Provide the (X, Y) coordinate of the cell's center where the given text is located.  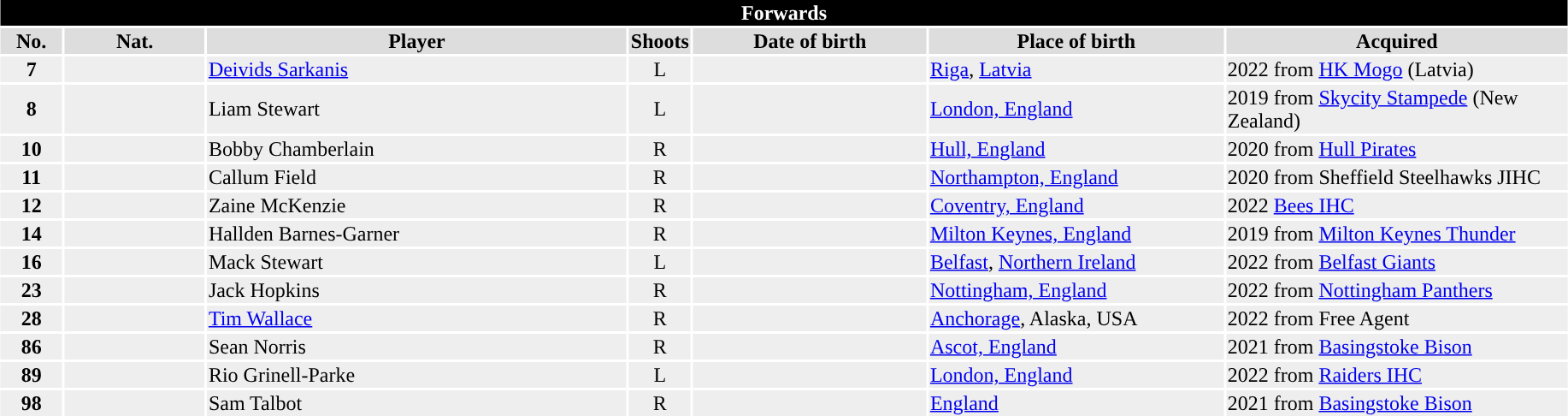
Tim Wallace (416, 318)
2019 from Milton Keynes Thunder (1397, 234)
Zaine McKenzie (416, 205)
Place of birth (1076, 41)
12 (31, 205)
England (1076, 403)
Nat. (135, 41)
98 (31, 403)
2022 Bees IHC (1397, 205)
Forwards (783, 13)
Sean Norris (416, 347)
Player (416, 41)
2022 from Raiders IHC (1397, 375)
86 (31, 347)
2019 from Skycity Stampede (New Zealand) (1397, 110)
Callum Field (416, 177)
Nottingham, England (1076, 290)
7 (31, 69)
28 (31, 318)
23 (31, 290)
Coventry, England (1076, 205)
2020 from Hull Pirates (1397, 149)
2022 from HK Mogo (Latvia) (1397, 69)
Shoots (660, 41)
Hull, England (1076, 149)
Rio Grinell-Parke (416, 375)
8 (31, 110)
Hallden Barnes-Garner (416, 234)
2022 from Belfast Giants (1397, 262)
Anchorage, Alaska, USA (1076, 318)
10 (31, 149)
Deivids Sarkanis (416, 69)
Belfast, Northern Ireland (1076, 262)
2020 from Sheffield Steelhawks JIHC (1397, 177)
Jack Hopkins (416, 290)
14 (31, 234)
No. (31, 41)
2022 from Free Agent (1397, 318)
Liam Stewart (416, 110)
Milton Keynes, England (1076, 234)
Date of birth (810, 41)
Ascot, England (1076, 347)
11 (31, 177)
16 (31, 262)
2022 from Nottingham Panthers (1397, 290)
Mack Stewart (416, 262)
Sam Talbot (416, 403)
Northampton, England (1076, 177)
Bobby Chamberlain (416, 149)
89 (31, 375)
Acquired (1397, 41)
Riga, Latvia (1076, 69)
